Extract the [X, Y] coordinate from the center of the cell holding the provided text.  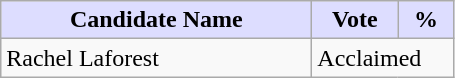
Acclaimed [383, 58]
% [426, 20]
Vote [355, 20]
Candidate Name [156, 20]
Rachel Laforest [156, 58]
